Provide the (X, Y) coordinate of the cell's center where the given text is located.  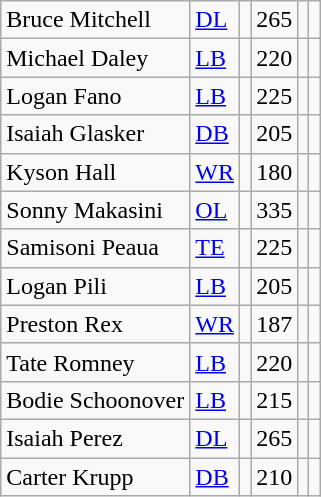
Logan Pili (96, 286)
Tate Romney (96, 362)
Preston Rex (96, 324)
335 (274, 210)
Carter Krupp (96, 477)
180 (274, 172)
210 (274, 477)
Logan Fano (96, 96)
215 (274, 400)
Isaiah Glasker (96, 134)
Samisoni Peaua (96, 248)
187 (274, 324)
Michael Daley (96, 58)
Bruce Mitchell (96, 20)
Sonny Makasini (96, 210)
OL (215, 210)
Kyson Hall (96, 172)
TE (215, 248)
Bodie Schoonover (96, 400)
Isaiah Perez (96, 438)
